Detect which cell encompasses the target text, then output its (x, y) center coordinate. 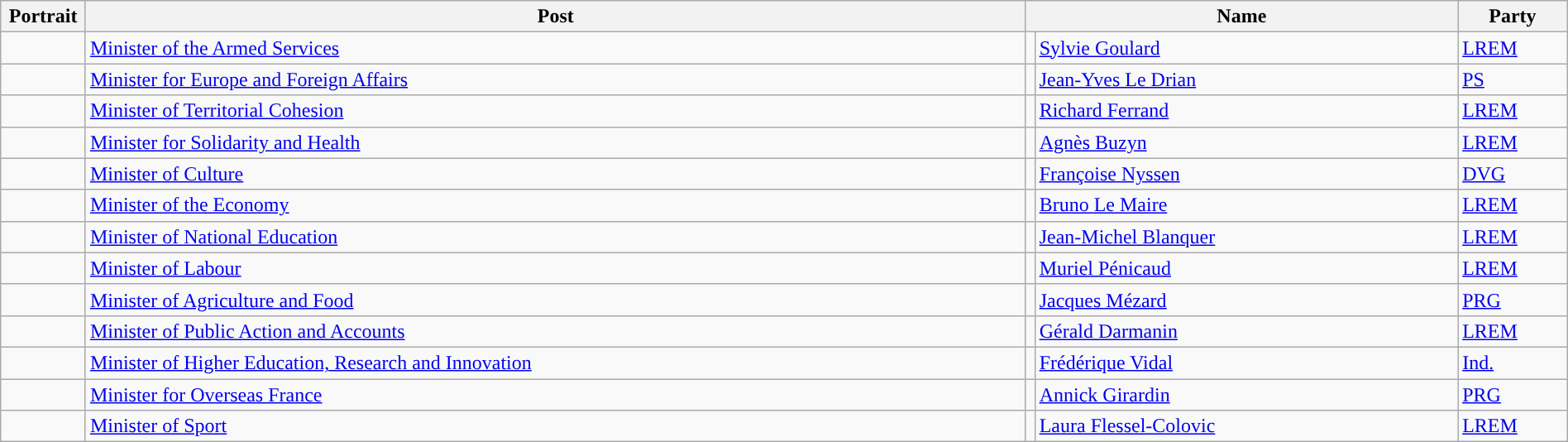
Muriel Pénicaud (1246, 268)
Bruno Le Maire (1246, 205)
Laura Flessel-Colovic (1246, 426)
Minister for Europe and Foreign Affairs (556, 79)
Jean-Michel Blanquer (1246, 237)
Agnès Buzyn (1246, 142)
Minister of Labour (556, 268)
Post (556, 17)
Minister of Sport (556, 426)
Minister of Agriculture and Food (556, 300)
Jacques Mézard (1246, 300)
Richard Ferrand (1246, 111)
Minister of Higher Education, Research and Innovation (556, 363)
Name (1242, 17)
Sylvie Goulard (1246, 48)
Gérald Darmanin (1246, 331)
Portrait (43, 17)
DVG (1513, 174)
Minister of the Armed Services (556, 48)
Jean-Yves Le Drian (1246, 79)
Minister of Territorial Cohesion (556, 111)
Frédérique Vidal (1246, 363)
Minister for Solidarity and Health (556, 142)
Party (1513, 17)
Minister of the Economy (556, 205)
Minister of Culture (556, 174)
PS (1513, 79)
Minister of Public Action and Accounts (556, 331)
Ind. (1513, 363)
Minister of National Education (556, 237)
Annick Girardin (1246, 395)
Françoise Nyssen (1246, 174)
Minister for Overseas France (556, 395)
